Output the [X, Y] coordinate of the center of the cell containing the given text.  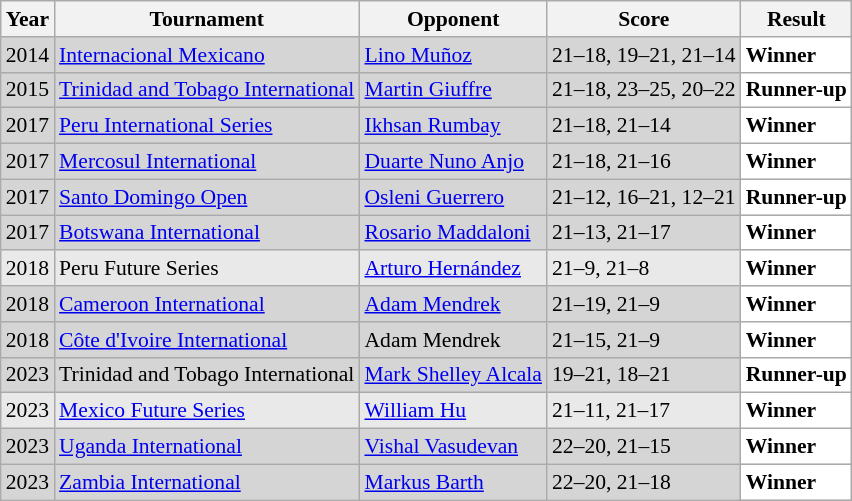
Ikhsan Rumbay [453, 126]
Lino Muñoz [453, 55]
21–18, 21–16 [644, 162]
Score [644, 19]
William Hu [453, 411]
Opponent [453, 19]
Year [28, 19]
Santo Domingo Open [206, 197]
Mexico Future Series [206, 411]
Mark Shelley Alcala [453, 375]
21–18, 21–14 [644, 126]
Vishal Vasudevan [453, 447]
Arturo Hernández [453, 269]
21–12, 16–21, 12–21 [644, 197]
Rosario Maddaloni [453, 233]
Result [796, 19]
21–9, 21–8 [644, 269]
Internacional Mexicano [206, 55]
21–11, 21–17 [644, 411]
Uganda International [206, 447]
21–18, 19–21, 21–14 [644, 55]
Osleni Guerrero [453, 197]
Mercosul International [206, 162]
21–13, 21–17 [644, 233]
19–21, 18–21 [644, 375]
2015 [28, 90]
21–19, 21–9 [644, 304]
Tournament [206, 19]
2014 [28, 55]
21–18, 23–25, 20–22 [644, 90]
21–15, 21–9 [644, 340]
Côte d'Ivoire International [206, 340]
Botswana International [206, 233]
Zambia International [206, 482]
Duarte Nuno Anjo [453, 162]
22–20, 21–18 [644, 482]
22–20, 21–15 [644, 447]
Peru International Series [206, 126]
Peru Future Series [206, 269]
Markus Barth [453, 482]
Martin Giuffre [453, 90]
Cameroon International [206, 304]
